Locate the cell with the specified text and output its (X, Y) center coordinate. 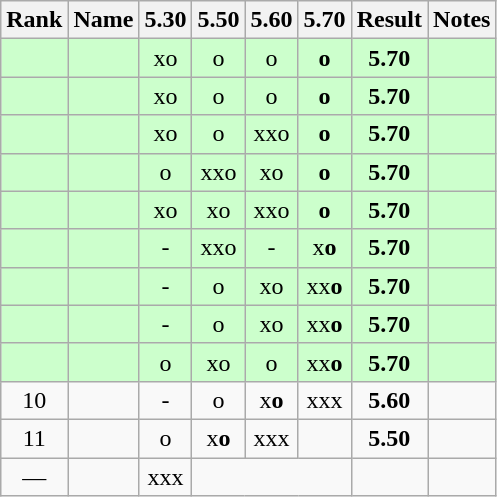
Rank (34, 20)
10 (34, 400)
Notes (462, 20)
— (34, 477)
Name (104, 20)
Result (389, 20)
11 (34, 438)
5.30 (166, 20)
